Return [x, y] of the center of cell containing provided text 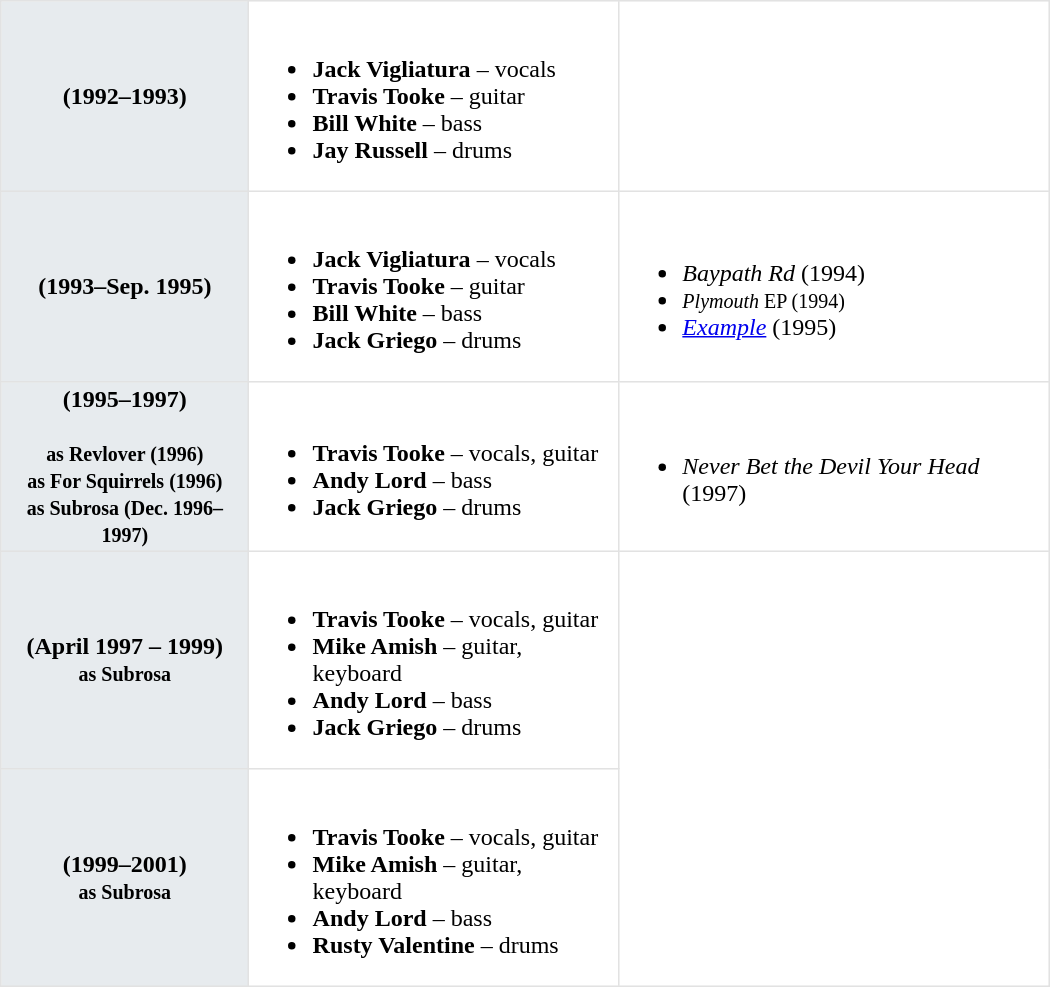
Baypath Rd (1994)Plymouth EP (1994)Example (1995) [834, 286]
Travis Tooke – vocals, guitarMike Amish – guitar, keyboardAndy Lord – bassRusty Valentine – drums [434, 878]
(April 1997 – 1999)as Subrosa [125, 660]
(1995–1997)as Revlover (1996)as For Squirrels (1996)as Subrosa (Dec. 1996–1997) [125, 467]
(1992–1993) [125, 96]
(1999–2001)as Subrosa [125, 878]
Jack Vigliatura – vocalsTravis Tooke – guitarBill White – bassJay Russell – drums [434, 96]
Travis Tooke – vocals, guitarAndy Lord – bassJack Griego – drums [434, 467]
Jack Vigliatura – vocalsTravis Tooke – guitarBill White – bassJack Griego – drums [434, 286]
Never Bet the Devil Your Head (1997) [834, 467]
Travis Tooke – vocals, guitarMike Amish – guitar, keyboardAndy Lord – bassJack Griego – drums [434, 660]
(1993–Sep. 1995) [125, 286]
